Capture the cell that displays the provided text and extract its (x, y) central coordinate. 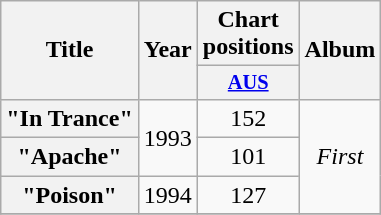
"Apache" (70, 157)
1994 (168, 195)
152 (248, 118)
"Poison" (70, 195)
101 (248, 157)
Year (168, 50)
AUS (248, 83)
Title (70, 50)
1993 (168, 137)
First (340, 156)
127 (248, 195)
Chart positions (248, 34)
Album (340, 50)
"In Trance" (70, 118)
